Pinpoint the cell where the given text exists, returning its (X, Y) midpoint coordinate. 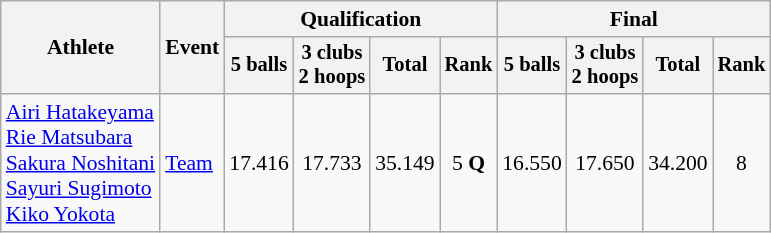
Team (192, 163)
Athlete (80, 48)
Airi HatakeyamaRie MatsubaraSakura NoshitaniSayuri SugimotoKiko Yokota (80, 163)
Event (192, 48)
34.200 (678, 163)
35.149 (404, 163)
16.550 (532, 163)
Qualification (360, 19)
Final (634, 19)
17.733 (332, 163)
17.650 (605, 163)
8 (742, 163)
17.416 (258, 163)
5 Q (469, 163)
